Capture the cell that displays the provided text and extract its (X, Y) central coordinate. 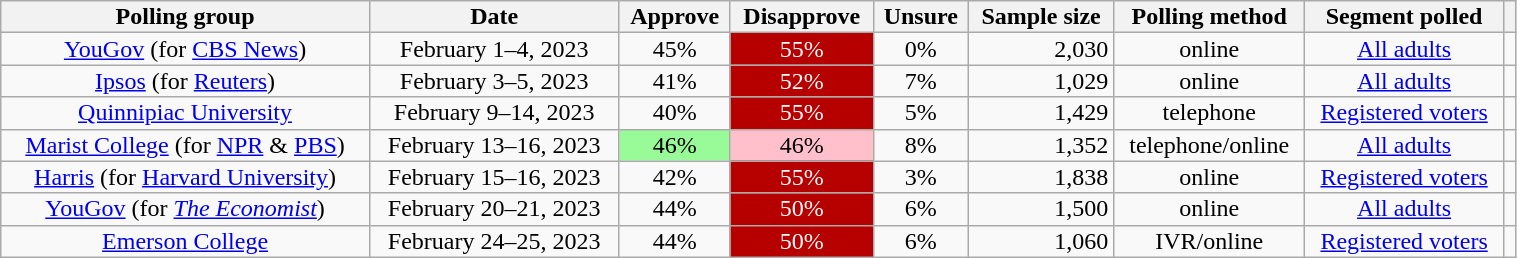
Sample size (1040, 17)
YouGov (for The Economist) (186, 209)
45% (675, 49)
IVR/online (1210, 241)
February 20–21, 2023 (494, 209)
42% (675, 177)
7% (920, 81)
3% (920, 177)
Approve (675, 17)
Polling method (1210, 17)
February 15–16, 2023 (494, 177)
Polling group (186, 17)
5% (920, 113)
0% (920, 49)
telephone (1210, 113)
telephone/online (1210, 145)
2,030 (1040, 49)
February 13–16, 2023 (494, 145)
1,429 (1040, 113)
Disapprove (802, 17)
Marist College (for NPR & PBS) (186, 145)
Quinnipiac University (186, 113)
Unsure (920, 17)
Ipsos (for Reuters) (186, 81)
February 1–4, 2023 (494, 49)
Date (494, 17)
1,060 (1040, 241)
1,838 (1040, 177)
February 3–5, 2023 (494, 81)
52% (802, 81)
Segment polled (1404, 17)
1,352 (1040, 145)
1,500 (1040, 209)
41% (675, 81)
YouGov (for CBS News) (186, 49)
February 24–25, 2023 (494, 241)
February 9–14, 2023 (494, 113)
Harris (for Harvard University) (186, 177)
8% (920, 145)
40% (675, 113)
Emerson College (186, 241)
1,029 (1040, 81)
